Pinpoint the cell where the given text exists, returning its (x, y) midpoint coordinate. 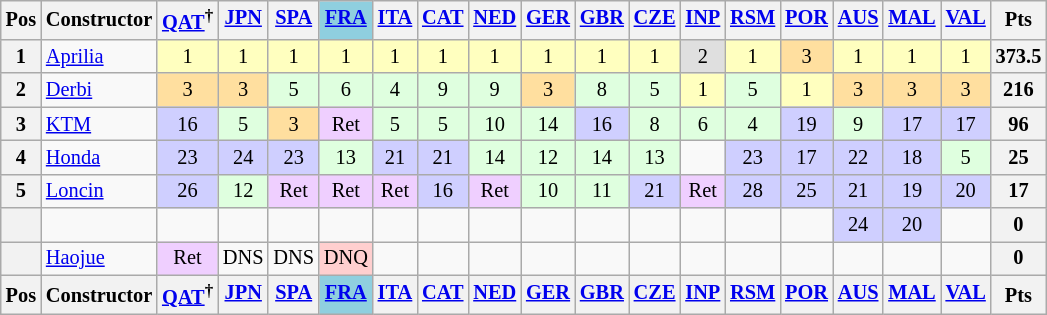
96 (1019, 124)
Derbi (99, 90)
DNQ (346, 258)
KTM (99, 124)
22 (858, 157)
Honda (99, 157)
216 (1019, 90)
26 (188, 191)
Loncin (99, 191)
Aprilia (99, 56)
28 (752, 191)
11 (602, 191)
18 (912, 157)
Haojue (99, 258)
373.5 (1019, 56)
